Scan for the cell matching the given text and deliver its (x, y) coordinate at center. 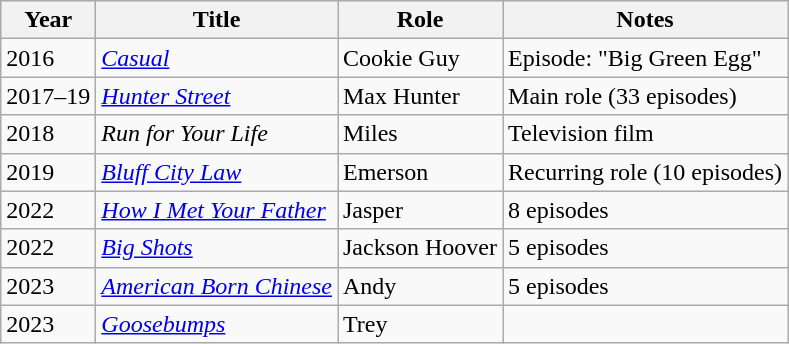
Main role (33 episodes) (646, 96)
Big Shots (217, 248)
Year (48, 20)
Max Hunter (420, 96)
Cookie Guy (420, 58)
Hunter Street (217, 96)
Run for Your Life (217, 134)
Recurring role (10 episodes) (646, 172)
Role (420, 20)
How I Met Your Father (217, 210)
Episode: "Big Green Egg" (646, 58)
Jasper (420, 210)
Goosebumps (217, 324)
Television film (646, 134)
American Born Chinese (217, 286)
8 episodes (646, 210)
Andy (420, 286)
Notes (646, 20)
2016 (48, 58)
2019 (48, 172)
Trey (420, 324)
Bluff City Law (217, 172)
Title (217, 20)
2017–19 (48, 96)
Emerson (420, 172)
Miles (420, 134)
2018 (48, 134)
Casual (217, 58)
Jackson Hoover (420, 248)
